Find where the given text appears and provide that cell's center as (X, Y) coordinate. 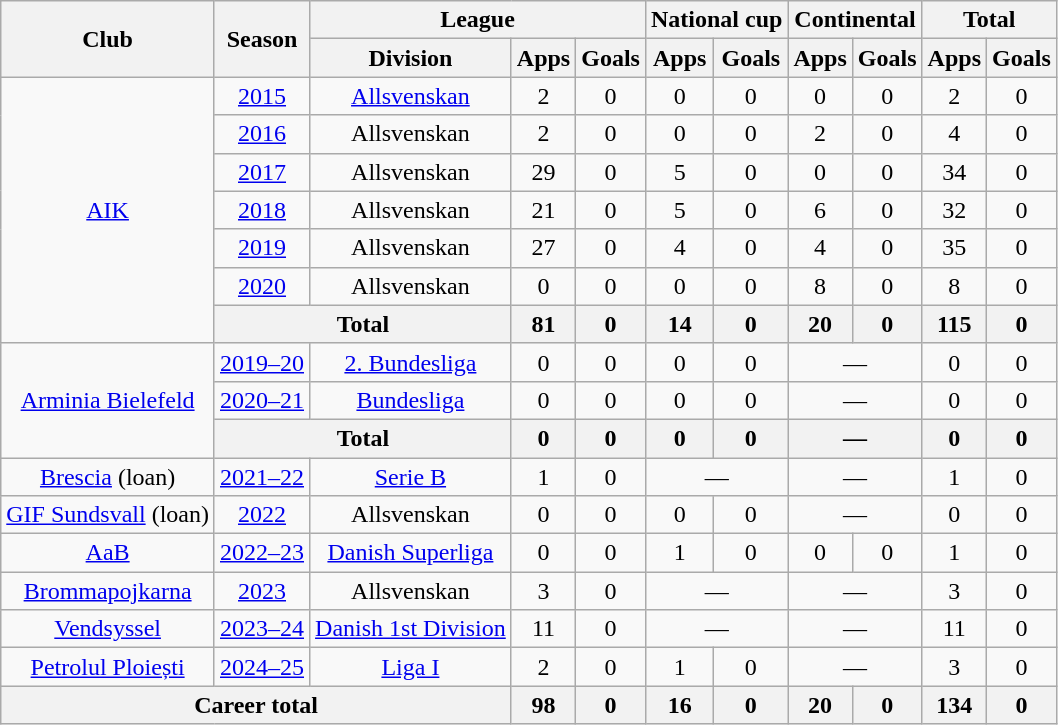
2. Bundesliga (411, 362)
2018 (262, 210)
Petrolul Ploiești (108, 667)
2019–20 (262, 362)
Career total (256, 705)
Arminia Bielefeld (108, 400)
League (478, 20)
2023–24 (262, 629)
34 (954, 172)
32 (954, 210)
27 (543, 248)
2022–23 (262, 553)
Danish 1st Division (411, 629)
Brommapojkarna (108, 591)
Division (411, 58)
2024–25 (262, 667)
2019 (262, 248)
21 (543, 210)
2023 (262, 591)
Season (262, 39)
Danish Superliga (411, 553)
National cup (716, 20)
2022 (262, 515)
Serie B (411, 477)
Vendsyssel (108, 629)
29 (543, 172)
98 (543, 705)
35 (954, 248)
134 (954, 705)
14 (679, 324)
AIK (108, 210)
81 (543, 324)
2021–22 (262, 477)
AaB (108, 553)
2020 (262, 286)
Continental (855, 20)
2016 (262, 134)
115 (954, 324)
16 (679, 705)
GIF Sundsvall (loan) (108, 515)
2015 (262, 96)
2017 (262, 172)
6 (820, 210)
Liga I (411, 667)
2020–21 (262, 400)
Club (108, 39)
Bundesliga (411, 400)
Brescia (loan) (108, 477)
